Pinpoint the cell where the given text exists, returning its [x, y] midpoint coordinate. 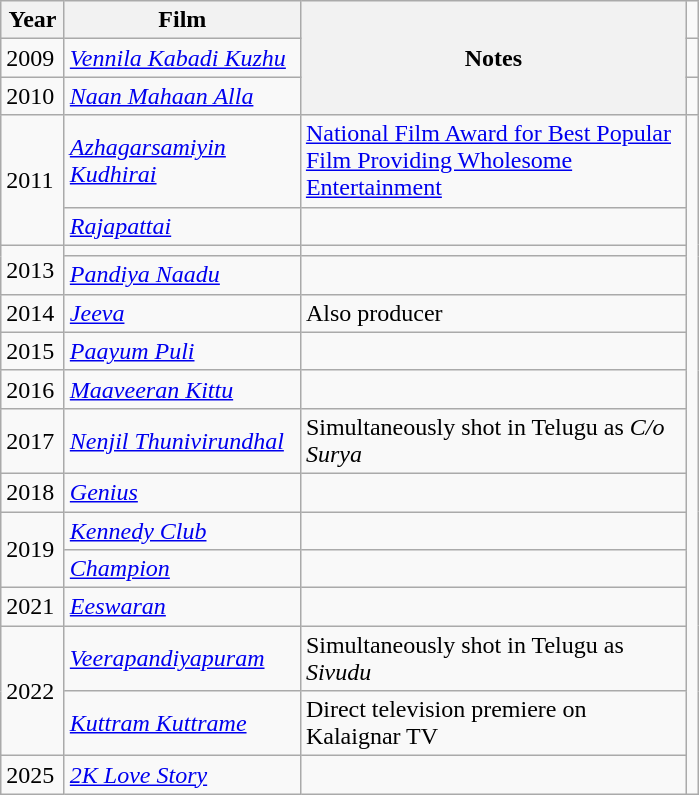
2009 [33, 58]
Film [182, 20]
Year [33, 20]
Direct television premiere on Kalaignar TV [493, 724]
Kuttram Kuttrame [182, 724]
2013 [33, 270]
Eeswaran [182, 607]
2022 [33, 691]
2025 [33, 775]
Azhagarsamiyin Kudhirai [182, 161]
2016 [33, 389]
National Film Award for Best Popular Film Providing Wholesome Entertainment [493, 161]
Simultaneously shot in Telugu as C/o Surya [493, 440]
Pandiya Naadu [182, 275]
2021 [33, 607]
Kennedy Club [182, 531]
Simultaneously shot in Telugu as Sivudu [493, 658]
Notes [493, 58]
Rajapattai [182, 226]
2018 [33, 492]
Maaveeran Kittu [182, 389]
Also producer [493, 313]
2K Love Story [182, 775]
Genius [182, 492]
Vennila Kabadi Kuzhu [182, 58]
2017 [33, 440]
Paayum Puli [182, 351]
Veerapandiyapuram [182, 658]
Jeeva [182, 313]
2015 [33, 351]
2010 [33, 96]
2019 [33, 550]
2011 [33, 180]
2014 [33, 313]
Naan Mahaan Alla [182, 96]
Champion [182, 569]
Nenjil Thunivirundhal [182, 440]
